Return the [X, Y] coordinate for the center point of the cell that contains the specified text.  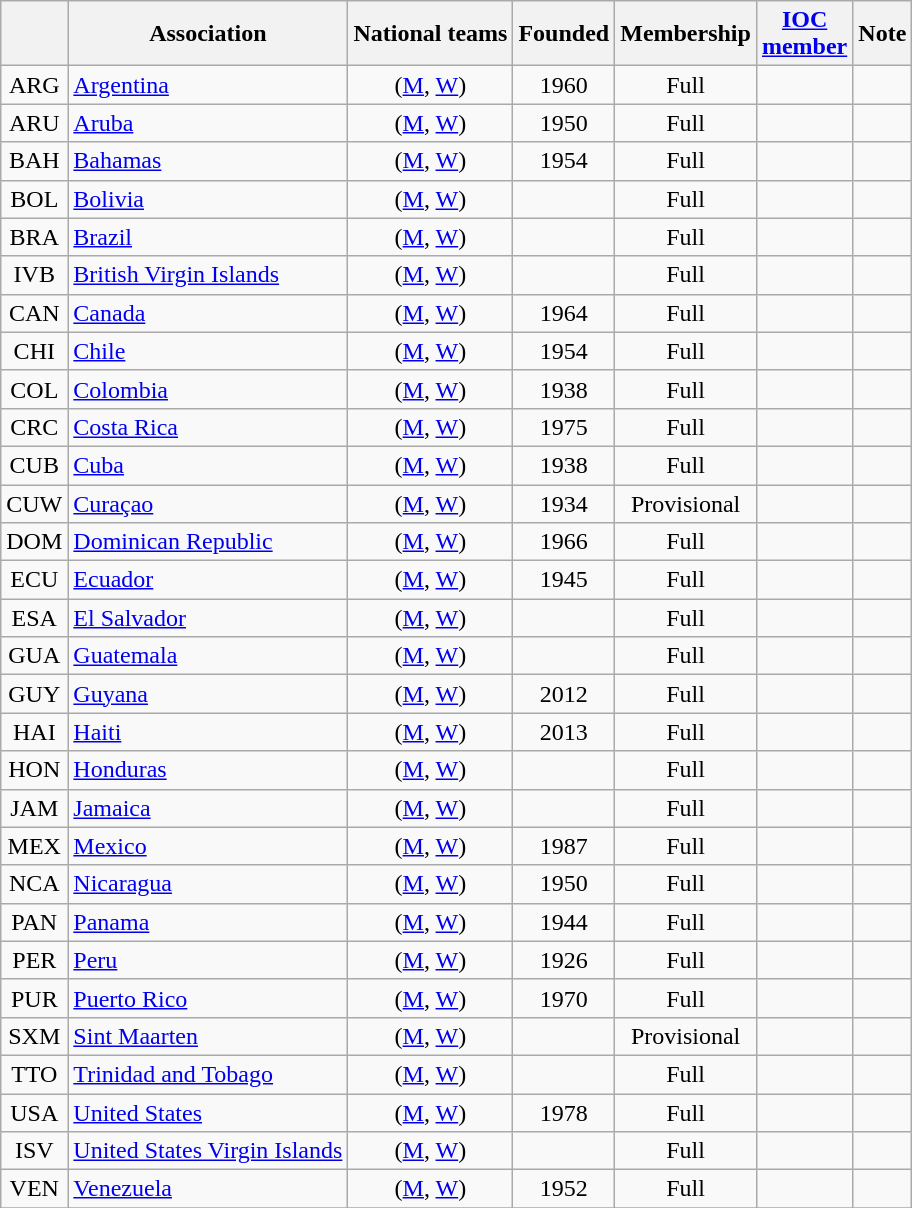
PER [34, 960]
Argentina [208, 85]
1975 [564, 427]
GUA [34, 656]
Cuba [208, 465]
Puerto Rico [208, 998]
Panama [208, 922]
Association [208, 34]
Guatemala [208, 656]
Venezuela [208, 1189]
ECU [34, 580]
Colombia [208, 389]
Trinidad and Tobago [208, 1074]
TTO [34, 1074]
ESA [34, 618]
Chile [208, 351]
2012 [564, 694]
SXM [34, 1036]
United States [208, 1113]
Costa Rica [208, 427]
IVB [34, 275]
COL [34, 389]
1945 [564, 580]
Peru [208, 960]
1978 [564, 1113]
1970 [564, 998]
Nicaragua [208, 884]
2013 [564, 732]
JAM [34, 808]
ISV [34, 1151]
Ecuador [208, 580]
Brazil [208, 237]
CUB [34, 465]
Membership [686, 34]
Aruba [208, 123]
USA [34, 1113]
BOL [34, 199]
MEX [34, 846]
National teams [430, 34]
Bolivia [208, 199]
Bahamas [208, 161]
1960 [564, 85]
El Salvador [208, 618]
Guyana [208, 694]
United States Virgin Islands [208, 1151]
CRC [34, 427]
CUW [34, 503]
Dominican Republic [208, 542]
Note [882, 34]
1926 [564, 960]
BAH [34, 161]
1952 [564, 1189]
Jamaica [208, 808]
HAI [34, 732]
PUR [34, 998]
British Virgin Islands [208, 275]
Honduras [208, 770]
Curaçao [208, 503]
Sint Maarten [208, 1036]
GUY [34, 694]
IOC member [804, 34]
1964 [564, 313]
CAN [34, 313]
Canada [208, 313]
1966 [564, 542]
ARG [34, 85]
1944 [564, 922]
VEN [34, 1189]
Founded [564, 34]
NCA [34, 884]
PAN [34, 922]
Mexico [208, 846]
1934 [564, 503]
HON [34, 770]
BRA [34, 237]
Haiti [208, 732]
ARU [34, 123]
CHI [34, 351]
1987 [564, 846]
DOM [34, 542]
